Extract the [X, Y] coordinate from the center of the cell holding the provided text.  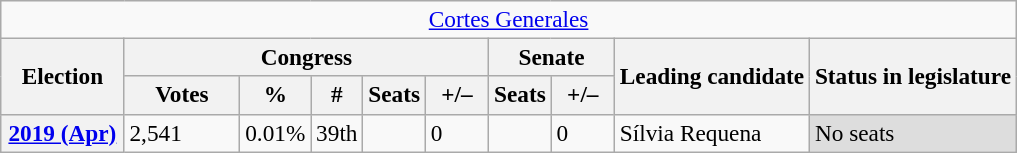
2019 (Apr) [62, 133]
No seats [914, 133]
Leading candidate [712, 76]
2,541 [182, 133]
39th [337, 133]
Status in legislature [914, 76]
Votes [182, 95]
0.01% [276, 133]
# [337, 95]
Sílvia Requena [712, 133]
Congress [306, 57]
% [276, 95]
Cortes Generales [509, 19]
Election [62, 76]
Senate [552, 57]
